Provide the [X, Y] coordinate of the cell's center where the given text is located.  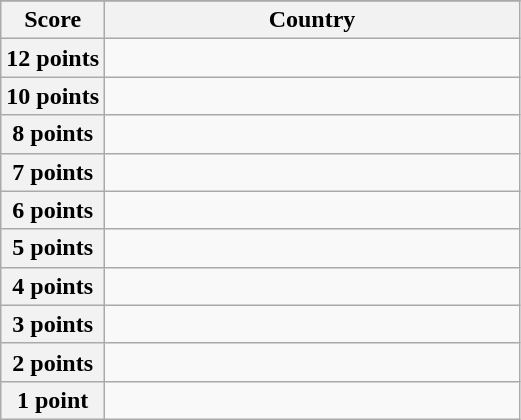
Country [312, 20]
12 points [53, 58]
10 points [53, 96]
Score [53, 20]
1 point [53, 400]
5 points [53, 248]
8 points [53, 134]
3 points [53, 324]
4 points [53, 286]
7 points [53, 172]
2 points [53, 362]
6 points [53, 210]
